Identify which cell holds the provided text, then report its (x, y) central coordinate. 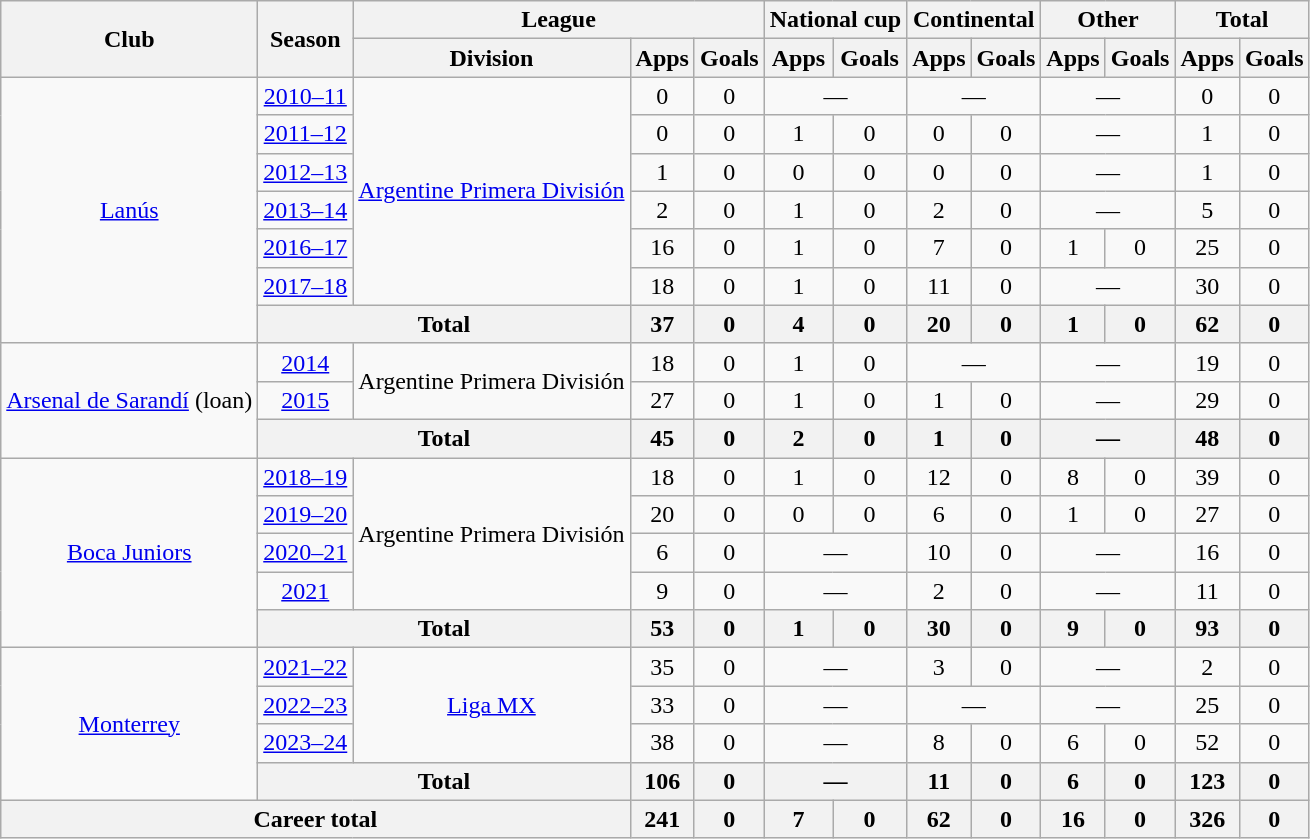
106 (662, 781)
Career total (316, 819)
Continental (974, 20)
29 (1207, 400)
Division (492, 58)
2016–17 (306, 248)
2022–23 (306, 705)
33 (662, 705)
10 (939, 553)
2015 (306, 400)
52 (1207, 743)
2013–14 (306, 210)
2023–24 (306, 743)
Season (306, 39)
2020–21 (306, 553)
Liga MX (492, 705)
Club (130, 39)
Boca Juniors (130, 553)
2018–19 (306, 477)
12 (939, 477)
2012–13 (306, 172)
37 (662, 324)
2021–22 (306, 667)
53 (662, 629)
Other (1108, 20)
Arsenal de Sarandí (loan) (130, 400)
2010–11 (306, 96)
National cup (835, 20)
2017–18 (306, 286)
3 (939, 667)
241 (662, 819)
326 (1207, 819)
2021 (306, 591)
45 (662, 438)
Monterrey (130, 724)
39 (1207, 477)
2014 (306, 362)
35 (662, 667)
48 (1207, 438)
League (558, 20)
4 (798, 324)
19 (1207, 362)
2019–20 (306, 515)
2011–12 (306, 134)
38 (662, 743)
123 (1207, 781)
Lanús (130, 210)
93 (1207, 629)
5 (1207, 210)
